Return the [x, y] coordinate for the center point of the cell that contains the specified text.  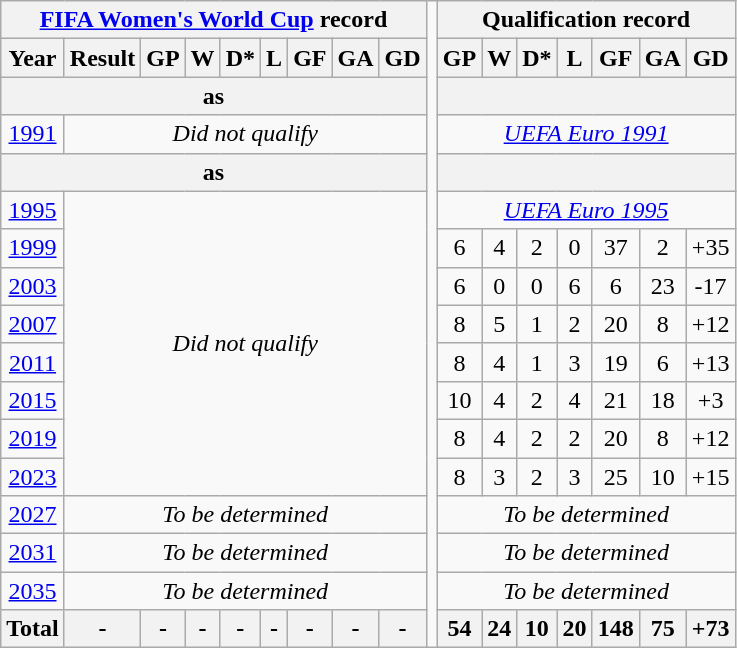
+73 [710, 629]
18 [662, 400]
19 [616, 362]
+15 [710, 477]
UEFA Euro 1991 [586, 134]
2007 [33, 324]
Result [102, 58]
+3 [710, 400]
Total [33, 629]
2011 [33, 362]
1999 [33, 248]
2015 [33, 400]
54 [459, 629]
21 [616, 400]
24 [500, 629]
75 [662, 629]
5 [500, 324]
2031 [33, 553]
2027 [33, 515]
1995 [33, 210]
2023 [33, 477]
+35 [710, 248]
2003 [33, 286]
Year [33, 58]
+13 [710, 362]
FIFA Women's World Cup record [214, 20]
148 [616, 629]
2035 [33, 591]
1991 [33, 134]
37 [616, 248]
25 [616, 477]
Qualification record [586, 20]
-17 [710, 286]
UEFA Euro 1995 [586, 210]
2019 [33, 438]
23 [662, 286]
